Extract the (X, Y) coordinate from the center of the cell holding the provided text.  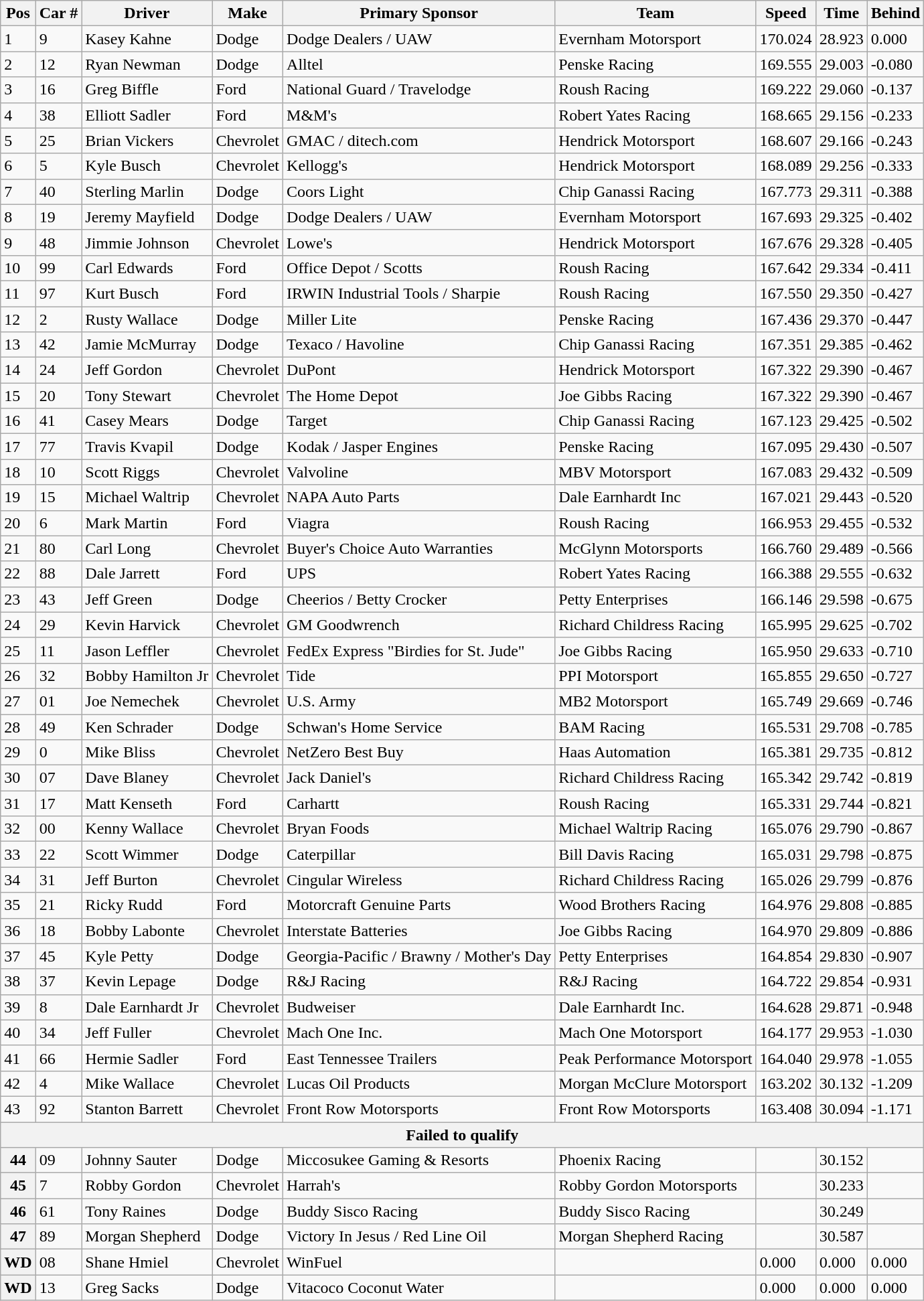
Mark Martin (147, 523)
Michael Waltrip Racing (656, 829)
170.024 (786, 39)
167.095 (786, 447)
-0.233 (895, 115)
Casey Mears (147, 421)
Coors Light (419, 192)
Kodak / Jasper Engines (419, 447)
-0.875 (895, 854)
164.970 (786, 931)
29.311 (841, 192)
Alltel (419, 64)
166.760 (786, 548)
-0.710 (895, 650)
Make (248, 13)
Mike Bliss (147, 753)
-1.055 (895, 1058)
M&M's (419, 115)
Driver (147, 13)
Tony Stewart (147, 396)
-0.675 (895, 599)
-0.402 (895, 217)
29.060 (841, 90)
Miccosukee Gaming & Resorts (419, 1160)
Johnny Sauter (147, 1160)
Caterpillar (419, 854)
Pos (18, 13)
29.830 (841, 956)
-0.080 (895, 64)
Primary Sponsor (419, 13)
30.249 (841, 1211)
Buyer's Choice Auto Warranties (419, 548)
Tony Raines (147, 1211)
Hermie Sadler (147, 1058)
Ryan Newman (147, 64)
163.202 (786, 1083)
National Guard / Travelodge (419, 90)
164.722 (786, 982)
Ken Schrader (147, 726)
-0.819 (895, 778)
Target (419, 421)
164.854 (786, 956)
29.003 (841, 64)
36 (18, 931)
Sterling Marlin (147, 192)
08 (59, 1262)
165.331 (786, 803)
-0.411 (895, 268)
DuPont (419, 370)
Jeff Green (147, 599)
Budweiser (419, 1007)
-0.746 (895, 701)
Peak Performance Motorsport (656, 1058)
168.089 (786, 166)
-0.243 (895, 141)
39 (18, 1007)
66 (59, 1058)
29.166 (841, 141)
30.587 (841, 1237)
Bobby Hamilton Jr (147, 676)
165.031 (786, 854)
167.550 (786, 293)
IRWIN Industrial Tools / Sharpie (419, 293)
Cheerios / Betty Crocker (419, 599)
48 (59, 242)
Scott Riggs (147, 472)
167.773 (786, 192)
29.385 (841, 345)
Miller Lite (419, 319)
97 (59, 293)
Jimmie Johnson (147, 242)
East Tennessee Trailers (419, 1058)
Lowe's (419, 242)
-0.509 (895, 472)
Robby Gordon Motorsports (656, 1186)
-0.532 (895, 523)
Jeff Gordon (147, 370)
29.708 (841, 726)
Kenny Wallace (147, 829)
80 (59, 548)
Jason Leffler (147, 650)
46 (18, 1211)
92 (59, 1109)
166.388 (786, 574)
Morgan Shepherd (147, 1237)
167.083 (786, 472)
Jack Daniel's (419, 778)
Mach One Motorsport (656, 1032)
30 (18, 778)
Dale Earnhardt Jr (147, 1007)
Dale Earnhardt Inc. (656, 1007)
164.628 (786, 1007)
167.642 (786, 268)
29.425 (841, 421)
00 (59, 829)
169.222 (786, 90)
Ricky Rudd (147, 905)
Morgan McClure Motorsport (656, 1083)
Behind (895, 13)
Jeremy Mayfield (147, 217)
-0.388 (895, 192)
07 (59, 778)
Wood Brothers Racing (656, 905)
0 (59, 753)
165.749 (786, 701)
Georgia-Pacific / Brawny / Mother's Day (419, 956)
29.953 (841, 1032)
29.350 (841, 293)
29.328 (841, 242)
164.976 (786, 905)
28.923 (841, 39)
-0.821 (895, 803)
Elliott Sadler (147, 115)
167.436 (786, 319)
Mach One Inc. (419, 1032)
169.555 (786, 64)
29.871 (841, 1007)
168.607 (786, 141)
-0.462 (895, 345)
Time (841, 13)
29.256 (841, 166)
165.026 (786, 880)
Victory In Jesus / Red Line Oil (419, 1237)
29.370 (841, 319)
Stanton Barrett (147, 1109)
29.854 (841, 982)
Carl Edwards (147, 268)
-0.566 (895, 548)
-1.171 (895, 1109)
30.094 (841, 1109)
Cingular Wireless (419, 880)
29.325 (841, 217)
The Home Depot (419, 396)
167.693 (786, 217)
Carl Long (147, 548)
PPI Motorsport (656, 676)
-0.520 (895, 498)
Kellogg's (419, 166)
-0.727 (895, 676)
33 (18, 854)
-0.427 (895, 293)
29.790 (841, 829)
165.381 (786, 753)
Kurt Busch (147, 293)
-0.405 (895, 242)
-1.209 (895, 1083)
165.342 (786, 778)
Lucas Oil Products (419, 1083)
Haas Automation (656, 753)
GMAC / ditech.com (419, 141)
99 (59, 268)
Harrah's (419, 1186)
Carhartt (419, 803)
-0.876 (895, 880)
MB2 Motorsport (656, 701)
UPS (419, 574)
29.334 (841, 268)
Kevin Harvick (147, 625)
29.633 (841, 650)
Viagra (419, 523)
167.676 (786, 242)
-0.632 (895, 574)
23 (18, 599)
29.455 (841, 523)
29.744 (841, 803)
-0.867 (895, 829)
30.233 (841, 1186)
-0.137 (895, 90)
Dale Jarrett (147, 574)
Shane Hmiel (147, 1262)
29.156 (841, 115)
Brian Vickers (147, 141)
-0.885 (895, 905)
29.808 (841, 905)
Morgan Shepherd Racing (656, 1237)
WinFuel (419, 1262)
Jamie McMurray (147, 345)
89 (59, 1237)
47 (18, 1237)
-0.507 (895, 447)
Bryan Foods (419, 829)
30.152 (841, 1160)
Office Depot / Scotts (419, 268)
Greg Sacks (147, 1288)
Kevin Lepage (147, 982)
165.950 (786, 650)
27 (18, 701)
29.742 (841, 778)
-0.931 (895, 982)
-0.447 (895, 319)
01 (59, 701)
Motorcraft Genuine Parts (419, 905)
Joe Nemechek (147, 701)
165.531 (786, 726)
29.432 (841, 472)
Dale Earnhardt Inc (656, 498)
Vitacoco Coconut Water (419, 1288)
30.132 (841, 1083)
GM Goodwrench (419, 625)
Car # (59, 13)
26 (18, 676)
29.555 (841, 574)
Kyle Petty (147, 956)
-0.502 (895, 421)
29.978 (841, 1058)
166.146 (786, 599)
3 (18, 90)
-0.702 (895, 625)
44 (18, 1160)
-0.785 (895, 726)
Jeff Fuller (147, 1032)
Bobby Labonte (147, 931)
-0.812 (895, 753)
61 (59, 1211)
Kyle Busch (147, 166)
29.650 (841, 676)
FedEx Express "Birdies for St. Jude" (419, 650)
Robby Gordon (147, 1186)
Texaco / Havoline (419, 345)
Interstate Batteries (419, 931)
29.735 (841, 753)
Tide (419, 676)
Speed (786, 13)
Jeff Burton (147, 880)
35 (18, 905)
29.798 (841, 854)
Schwan's Home Service (419, 726)
164.177 (786, 1032)
Valvoline (419, 472)
29.430 (841, 447)
165.855 (786, 676)
NAPA Auto Parts (419, 498)
Phoenix Racing (656, 1160)
29.443 (841, 498)
-0.333 (895, 166)
Matt Kenseth (147, 803)
29.809 (841, 931)
29.489 (841, 548)
49 (59, 726)
88 (59, 574)
29.799 (841, 880)
NetZero Best Buy (419, 753)
Travis Kvapil (147, 447)
-0.886 (895, 931)
168.665 (786, 115)
09 (59, 1160)
167.123 (786, 421)
29.598 (841, 599)
-0.948 (895, 1007)
Mike Wallace (147, 1083)
BAM Racing (656, 726)
Team (656, 13)
165.995 (786, 625)
Rusty Wallace (147, 319)
Michael Waltrip (147, 498)
163.408 (786, 1109)
-0.907 (895, 956)
1 (18, 39)
Dave Blaney (147, 778)
Failed to qualify (462, 1135)
167.021 (786, 498)
Bill Davis Racing (656, 854)
Greg Biffle (147, 90)
29.669 (841, 701)
MBV Motorsport (656, 472)
167.351 (786, 345)
Scott Wimmer (147, 854)
Kasey Kahne (147, 39)
77 (59, 447)
28 (18, 726)
14 (18, 370)
164.040 (786, 1058)
-1.030 (895, 1032)
165.076 (786, 829)
McGlynn Motorsports (656, 548)
29.625 (841, 625)
166.953 (786, 523)
U.S. Army (419, 701)
